Return [x, y] of the center of cell containing provided text 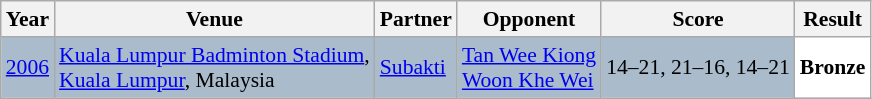
Partner [416, 19]
Score [698, 19]
Result [833, 19]
Bronze [833, 68]
Kuala Lumpur Badminton Stadium,Kuala Lumpur, Malaysia [214, 68]
Opponent [529, 19]
Subakti [416, 68]
2006 [28, 68]
Tan Wee Kiong Woon Khe Wei [529, 68]
14–21, 21–16, 14–21 [698, 68]
Year [28, 19]
Venue [214, 19]
